Determine the [x, y] coordinate at the center of the cell enclosing the given text.  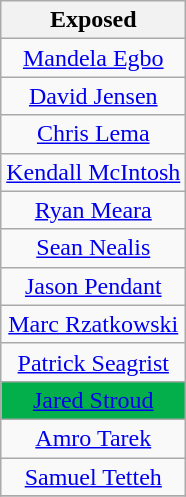
Mandela Egbo [94, 58]
Marc Rzatkowski [94, 324]
Amro Tarek [94, 438]
Samuel Tetteh [94, 477]
Patrick Seagrist [94, 362]
Sean Nealis [94, 248]
Jared Stroud [94, 400]
Ryan Meara [94, 210]
Chris Lema [94, 134]
David Jensen [94, 96]
Jason Pendant [94, 286]
Kendall McIntosh [94, 172]
Exposed [94, 20]
